Scan for the cell matching the given text and deliver its [x, y] coordinate at center. 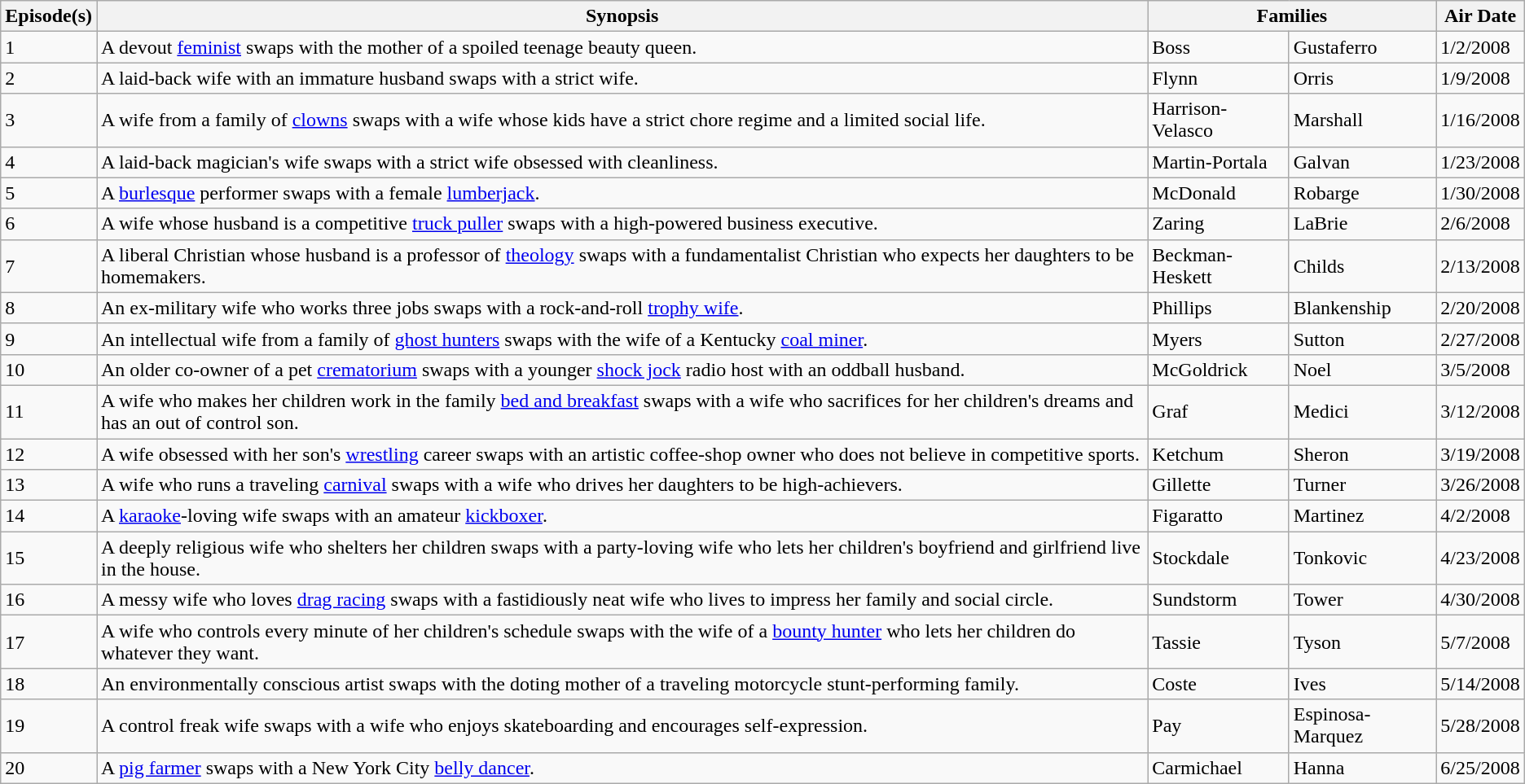
An ex-military wife who works three jobs swaps with a rock-and-roll trophy wife. [622, 308]
Tower [1362, 600]
6 [49, 224]
Carmichael [1219, 768]
Figaratto [1219, 516]
2/20/2008 [1480, 308]
1/30/2008 [1480, 193]
Noel [1362, 370]
Robarge [1362, 193]
2/27/2008 [1480, 339]
A burlesque performer swaps with a female lumberjack. [622, 193]
6/25/2008 [1480, 768]
A deeply religious wife who shelters her children swaps with a party-loving wife who lets her children's boyfriend and girlfriend live in the house. [622, 558]
A wife whose husband is a competitive truck puller swaps with a high-powered business executive. [622, 224]
Espinosa-Marquez [1362, 726]
Marshall [1362, 120]
Episode(s) [49, 16]
An intellectual wife from a family of ghost hunters swaps with the wife of a Kentucky coal miner. [622, 339]
Air Date [1480, 16]
An environmentally conscious artist swaps with the doting mother of a traveling motorcycle stunt-performing family. [622, 684]
A messy wife who loves drag racing swaps with a fastidiously neat wife who lives to impress her family and social circle. [622, 600]
7 [49, 265]
Ketchum [1219, 453]
3/5/2008 [1480, 370]
Tonkovic [1362, 558]
5/28/2008 [1480, 726]
3 [49, 120]
1/16/2008 [1480, 120]
Phillips [1219, 308]
5/14/2008 [1480, 684]
11 [49, 412]
A control freak wife swaps with a wife who enjoys skateboarding and encourages self-expression. [622, 726]
Martinez [1362, 516]
Harrison-Velasco [1219, 120]
8 [49, 308]
Myers [1219, 339]
Coste [1219, 684]
1/23/2008 [1480, 162]
18 [49, 684]
LaBrie [1362, 224]
1/9/2008 [1480, 78]
A laid-back wife with an immature husband swaps with a strict wife. [622, 78]
An older co-owner of a pet crematorium swaps with a younger shock jock radio host with an oddball husband. [622, 370]
13 [49, 485]
Sheron [1362, 453]
4 [49, 162]
Childs [1362, 265]
A pig farmer swaps with a New York City belly dancer. [622, 768]
3/26/2008 [1480, 485]
Stockdale [1219, 558]
1/2/2008 [1480, 47]
McDonald [1219, 193]
A wife who controls every minute of her children's schedule swaps with the wife of a bounty hunter who lets her children do whatever they want. [622, 642]
15 [49, 558]
3/19/2008 [1480, 453]
A laid-back magician's wife swaps with a strict wife obsessed with cleanliness. [622, 162]
2/6/2008 [1480, 224]
Tassie [1219, 642]
Families [1292, 16]
Tyson [1362, 642]
Gillette [1219, 485]
14 [49, 516]
5 [49, 193]
A karaoke-loving wife swaps with an amateur kickboxer. [622, 516]
3/12/2008 [1480, 412]
A liberal Christian whose husband is a professor of theology swaps with a fundamentalist Christian who expects her daughters to be homemakers. [622, 265]
A wife from a family of clowns swaps with a wife whose kids have a strict chore regime and a limited social life. [622, 120]
Zaring [1219, 224]
20 [49, 768]
Graf [1219, 412]
17 [49, 642]
Hanna [1362, 768]
Martin-Portala [1219, 162]
9 [49, 339]
Blankenship [1362, 308]
1 [49, 47]
Turner [1362, 485]
2/13/2008 [1480, 265]
Pay [1219, 726]
Medici [1362, 412]
A wife who runs a traveling carnival swaps with a wife who drives her daughters to be high-achievers. [622, 485]
Flynn [1219, 78]
16 [49, 600]
Synopsis [622, 16]
Ives [1362, 684]
Sundstorm [1219, 600]
Orris [1362, 78]
4/2/2008 [1480, 516]
A devout feminist swaps with the mother of a spoiled teenage beauty queen. [622, 47]
A wife obsessed with her son's wrestling career swaps with an artistic coffee-shop owner who does not believe in competitive sports. [622, 453]
Galvan [1362, 162]
5/7/2008 [1480, 642]
Sutton [1362, 339]
4/23/2008 [1480, 558]
Boss [1219, 47]
12 [49, 453]
McGoldrick [1219, 370]
Beckman-Heskett [1219, 265]
2 [49, 78]
Gustaferro [1362, 47]
19 [49, 726]
10 [49, 370]
4/30/2008 [1480, 600]
